Determine the (X, Y) coordinate at the center of the cell enclosing the given text.  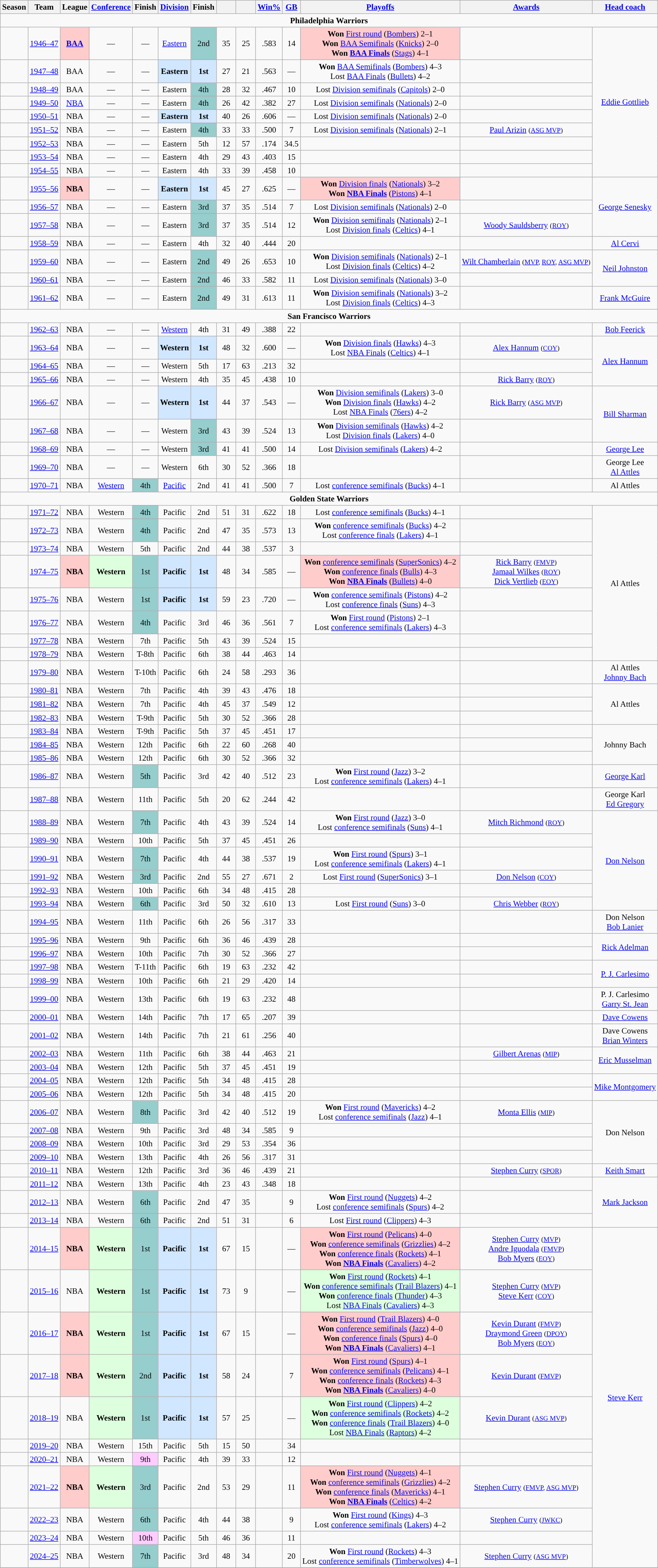
1955–56 (44, 189)
Lost Division semifinals (Capitols) 2–0 (380, 90)
2004–05 (44, 1081)
.543 (269, 403)
Won BAA Semifinals (Bombers) 4–3Lost BAA Finals (Bullets) 4–2 (380, 71)
1952–53 (44, 144)
Won First round (Kings) 4–3 Lost conference semifinals (Lakers) 4–2 (380, 1520)
1973–74 (44, 548)
2 (291, 877)
1988–89 (44, 822)
2021–22 (44, 1487)
Head coach (625, 7)
Rick Barry (ASG MVP) (526, 403)
Monta Ellis (MIP) (526, 1112)
Won conference semifinals (SuperSonics) 4–2Won conference finals (Bulls) 4–3Won NBA Finals (Bullets) 4–0 (380, 572)
Eddie Gottlieb (625, 102)
San Francisco Warriors (329, 316)
Gilbert Arenas (MIP) (526, 1054)
2011–12 (44, 1184)
2022–23 (44, 1520)
1948–49 (44, 90)
2016–17 (44, 1333)
Rick Adelman (625, 947)
1997–98 (44, 967)
Paul Arizin (ASG MVP) (526, 130)
3 (291, 548)
Won First round (Mavericks) 4–2Lost conference semifinals (Jazz) 4–1 (380, 1112)
62 (246, 799)
Neil Johnston (625, 268)
1975–76 (44, 600)
59 (226, 600)
Dave CowensBrian Winters (625, 1036)
34.5 (291, 144)
73 (226, 1291)
.458 (269, 170)
Mitch Richmond (ROY) (526, 822)
.403 (269, 157)
1951–52 (44, 130)
1987–88 (44, 799)
Won First round (Pelicans) 4–0Won conference semifinals (Grizzlies) 4–2Won conference finals (Rockets) 4–1Won NBA Finals (Cavaliers) 4–2 (380, 1248)
61 (246, 1036)
.653 (269, 261)
6 (291, 1221)
2003–04 (44, 1067)
Al AttlesJohnny Bach (625, 673)
.420 (269, 981)
1991–92 (44, 877)
1985–86 (44, 758)
.613 (269, 298)
Don Nelson (COY) (526, 877)
1981–82 (44, 704)
Lost First round (Suns) 3–0 (380, 904)
2005–06 (44, 1094)
1970–71 (44, 485)
T-11th (146, 967)
Stephen Curry (JWKC) (526, 1520)
2001–02 (44, 1036)
1950–51 (44, 117)
Lost Division semifinals (Lakers) 4–2 (380, 449)
2009–10 (44, 1157)
Conference (111, 7)
.476 (269, 691)
2008–09 (44, 1144)
1993–94 (44, 904)
Won First round (Nuggets) 4–2Lost conference semifinals (Spurs) 4–2 (380, 1202)
.467 (269, 90)
2017–18 (44, 1376)
1995–96 (44, 940)
Mike Montgomery (625, 1087)
2013–14 (44, 1221)
League (75, 7)
1953–54 (44, 157)
1994–95 (44, 922)
1964–65 (44, 366)
Won First round (Jazz) 3–2Lost conference semifinals (Lakers) 4–1 (380, 776)
.244 (269, 799)
65 (246, 1017)
.561 (269, 623)
Won Division semifinals (Lakers) 3–0Won Division finals (Hawks) 4–2Lost NBA Finals (76ers) 4–2 (380, 403)
.382 (269, 103)
Won Division semifinals (Nationals) 3–2Lost Division finals (Celtics) 4–3 (380, 298)
Kevin Durant (FMVP)Draymond Green (DPOY)Bob Myers (EOY) (526, 1333)
1984–85 (44, 745)
.549 (269, 704)
Steve Kerr (625, 1398)
George Senesky (625, 206)
2014–15 (44, 1248)
Won Division semifinals (Hawks) 4–2Lost Division finals (Lakers) 4–0 (380, 431)
1974–75 (44, 572)
.622 (269, 512)
Alex Hannum (625, 361)
1949–50 (44, 103)
1968–69 (44, 449)
Chris Webber (ROY) (526, 904)
Won First round (Spurs) 4–1Won conference semifinals (Pelicans) 4–1Won conference finals (Rockets) 4–3Won NBA Finals (Cavaliers) 4–0 (380, 1376)
1971–72 (44, 512)
Bob Feerick (625, 330)
Won conference semifinals (Pistons) 4–2Lost conference finals (Suns) 4–3 (380, 600)
Won Division finals (Nationals) 3–2Won NBA Finals (Pistons) 4–1 (380, 189)
2010–11 (44, 1171)
George Lee (625, 449)
Stephen Curry (MVP)Andre Iguodala (FMVP)Bob Myers (EOY) (526, 1248)
1990–91 (44, 858)
2000–01 (44, 1017)
Wilt Chamberlain (MVP, ROY, ASG MVP) (526, 261)
1989–90 (44, 841)
Playoffs (380, 7)
Philadelphia Warriors (329, 21)
Mark Jackson (625, 1202)
Won Division semifinals (Nationals) 2–1Lost Division finals (Celtics) 4–1 (380, 225)
Team (44, 7)
Won First round (Clippers) 4–2 Won conference semifinals (Rockets) 4–2 Won conference finals (Trail Blazers) 4–0 Lost NBA Finals (Raptors) 4–2 (380, 1418)
1972–73 (44, 531)
.606 (269, 117)
Kevin Durant (ASG MVP) (526, 1418)
2023–24 (44, 1538)
1996–97 (44, 954)
1954–55 (44, 170)
8th (146, 1112)
1969–70 (44, 467)
Division (174, 7)
1983–84 (44, 731)
1959–60 (44, 261)
Won First round (Spurs) 3–1Lost conference semifinals (Lakers) 4–1 (380, 858)
1960–61 (44, 280)
1947–48 (44, 71)
Won conference semifinals (Bucks) 4–2Lost conference finals (Lakers) 4–1 (380, 531)
George LeeAl Attles (625, 467)
Stephen Curry (FMVP, ASG MVP) (526, 1487)
1962–63 (44, 330)
1986–87 (44, 776)
2020–21 (44, 1459)
.256 (269, 1036)
1979–80 (44, 673)
1992–93 (44, 891)
2018–19 (44, 1418)
.174 (269, 144)
.720 (269, 600)
Lost Division semifinals (Nationals) 3–0 (380, 280)
1966–67 (44, 403)
.573 (269, 531)
1977–78 (44, 641)
.600 (269, 348)
.610 (269, 904)
Won First round (Nuggets) 4–1 Won conference semifinals (Grizzlies) 4–2 Won conference finals (Mavericks) 4–1 Won NBA Finals (Celtics) 4–2 (380, 1487)
P. J. CarlesimoGarry St. Jean (625, 999)
Win% (269, 7)
.438 (269, 380)
2002–03 (44, 1054)
1957–58 (44, 225)
.444 (269, 243)
Dave Cowens (625, 1017)
.563 (269, 71)
GB (291, 7)
1963–64 (44, 348)
2012–13 (44, 1202)
Woody Sauldsberry (ROY) (526, 225)
Won First round (Trail Blazers) 4–0Won conference semifinals (Jazz) 4–0Won conference finals (Spurs) 4–0 Won NBA Finals (Cavaliers) 4–1 (380, 1333)
Bill Sharman (625, 414)
1978–79 (44, 654)
55 (226, 877)
2015–16 (44, 1291)
George KarlEd Gregory (625, 799)
1958–59 (44, 243)
.583 (269, 44)
Won First round (Rockets) 4–1Won conference semifinals (Trail Blazers) 4–1Won conference finals (Thunder) 4–3Lost NBA Finals (Cavaliers) 4–3 (380, 1291)
Eric Musselman (625, 1061)
1961–62 (44, 298)
1980–81 (44, 691)
Won First round (Jazz) 3–0Lost conference semifinals (Suns) 4–1 (380, 822)
.582 (269, 280)
T-8th (146, 654)
Rick Barry (ROY) (526, 380)
.293 (269, 673)
Season (14, 7)
Golden State Warriors (329, 499)
Awards (526, 7)
.213 (269, 366)
Alex Hannum (COY) (526, 348)
Lost First round (Clippers) 4–3 (380, 1221)
Won First round (Pistons) 2–1Lost conference semifinals (Lakers) 4–3 (380, 623)
Lost Division semifinals (Nationals) 2–1 (380, 130)
Keith Smart (625, 1171)
.268 (269, 745)
Won Division finals (Hawks) 4–3Lost NBA Finals (Celtics) 4–1 (380, 348)
1999–00 (44, 999)
Stephen Curry (MVP)Steve Kerr (COY) (526, 1291)
.625 (269, 189)
George Karl (625, 776)
Frank McGuire (625, 298)
Lost First round (SuperSonics) 3–1 (380, 877)
1998–99 (44, 981)
60 (246, 745)
Stephen Curry (SPOR) (526, 1171)
1976–77 (44, 623)
T-10th (146, 673)
Won First round (Bombers) 2–1Won BAA Semifinals (Knicks) 2–0Won BAA Finals (Stags) 4–1 (380, 44)
2019–20 (44, 1446)
Stephen Curry (ASG MVP) (526, 1556)
Won First round (Rockets) 4–3Lost conference semifinals (Timberwolves) 4–1 (380, 1556)
Won Division semifinals (Nationals) 2–1Lost Division finals (Celtics) 4–2 (380, 261)
1982–83 (44, 718)
1967–68 (44, 431)
.388 (269, 330)
P. J. Carlesimo (625, 974)
.348 (269, 1184)
Don NelsonBob Lanier (625, 922)
2007–08 (44, 1131)
Kevin Durant (FMVP) (526, 1376)
1946–47 (44, 44)
15th (146, 1446)
1965–66 (44, 380)
.207 (269, 1017)
.671 (269, 877)
.354 (269, 1144)
2006–07 (44, 1112)
1956–57 (44, 207)
2024–25 (44, 1556)
Johnny Bach (625, 744)
Rick Barry (FMVP)Jamaal Wilkes (ROY)Dick Vertlieb (EOY) (526, 572)
Al Cervi (625, 243)
